Scan for the cell matching the given text and deliver its [X, Y] coordinate at center. 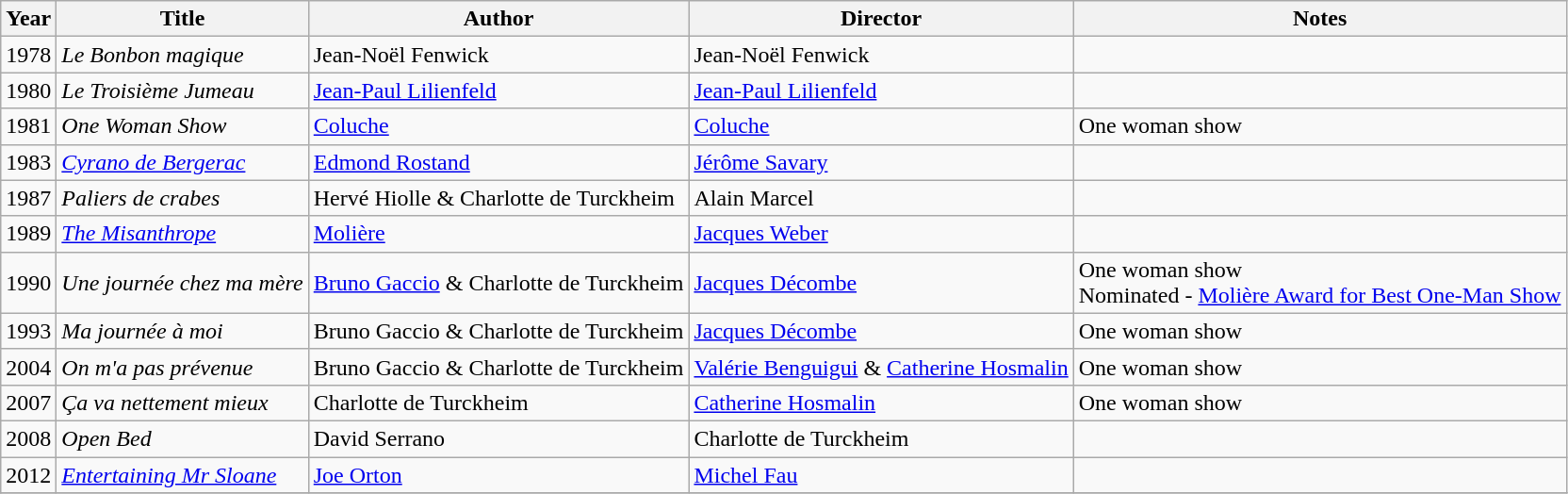
Catherine Hosmalin [881, 403]
Jérôme Savary [881, 162]
1989 [28, 234]
Director [881, 19]
On m'a pas prévenue [183, 367]
Joe Orton [498, 474]
Notes [1319, 19]
Une journée chez ma mère [183, 283]
Title [183, 19]
2004 [28, 367]
2008 [28, 438]
2012 [28, 474]
1980 [28, 91]
1993 [28, 331]
Open Bed [183, 438]
One woman showNominated - Molière Award for Best One-Man Show [1319, 283]
Cyrano de Bergerac [183, 162]
Edmond Rostand [498, 162]
Entertaining Mr Sloane [183, 474]
One Woman Show [183, 126]
2007 [28, 403]
Le Bonbon magique [183, 55]
Paliers de crabes [183, 198]
Year [28, 19]
Jacques Weber [881, 234]
1983 [28, 162]
David Serrano [498, 438]
Molière [498, 234]
Alain Marcel [881, 198]
Le Troisième Jumeau [183, 91]
1987 [28, 198]
Michel Fau [881, 474]
Ma journée à moi [183, 331]
1978 [28, 55]
Valérie Benguigui & Catherine Hosmalin [881, 367]
1990 [28, 283]
The Misanthrope [183, 234]
1981 [28, 126]
Ça va nettement mieux [183, 403]
Hervé Hiolle & Charlotte de Turckheim [498, 198]
Author [498, 19]
